Find where the given text appears and provide that cell's center as (X, Y) coordinate. 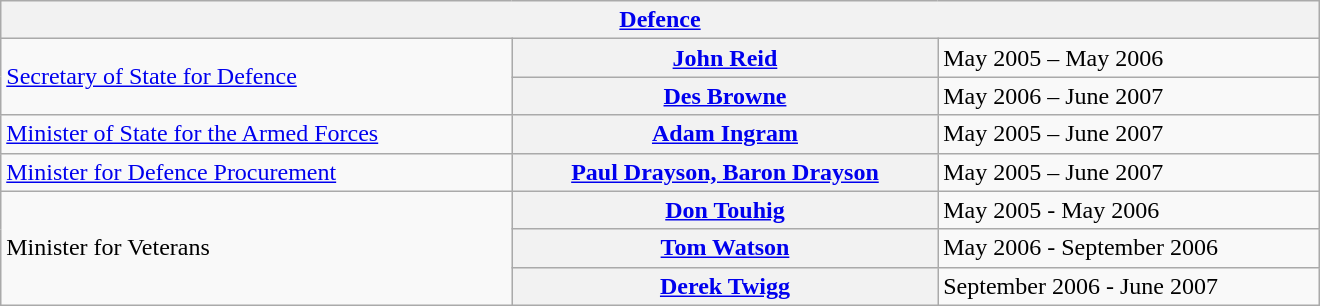
Derek Twigg (725, 286)
May 2006 – June 2007 (1129, 96)
Paul Drayson, Baron Drayson (725, 172)
May 2005 – May 2006 (1129, 58)
Minister for Defence Procurement (256, 172)
May 2005 - May 2006 (1129, 210)
May 2006 - September 2006 (1129, 248)
September 2006 - June 2007 (1129, 286)
Secretary of State for Defence (256, 77)
Tom Watson (725, 248)
John Reid (725, 58)
Adam Ingram (725, 134)
Defence (660, 20)
Minister of State for the Armed Forces (256, 134)
Des Browne (725, 96)
Don Touhig (725, 210)
Minister for Veterans (256, 248)
